For the text-containing cell, return its midpoint in (x, y) coordinate format. 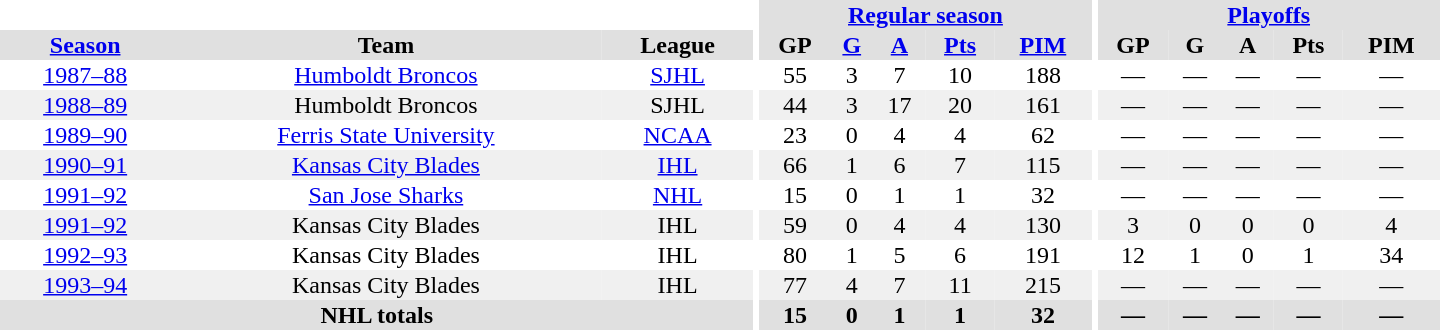
55 (794, 75)
130 (1042, 225)
Ferris State University (386, 135)
1990–91 (85, 165)
20 (960, 105)
11 (960, 285)
Team (386, 45)
23 (794, 135)
59 (794, 225)
League (678, 45)
1989–90 (85, 135)
NHL (678, 195)
17 (900, 105)
188 (1042, 75)
44 (794, 105)
66 (794, 165)
NCAA (678, 135)
1987–88 (85, 75)
Playoffs (1268, 15)
Season (85, 45)
5 (900, 255)
San Jose Sharks (386, 195)
191 (1042, 255)
1992–93 (85, 255)
Regular season (925, 15)
1993–94 (85, 285)
215 (1042, 285)
34 (1392, 255)
161 (1042, 105)
62 (1042, 135)
10 (960, 75)
80 (794, 255)
NHL totals (377, 315)
1988–89 (85, 105)
77 (794, 285)
115 (1042, 165)
12 (1132, 255)
